Provide the (X, Y) coordinate of the cell's center where the given text is located.  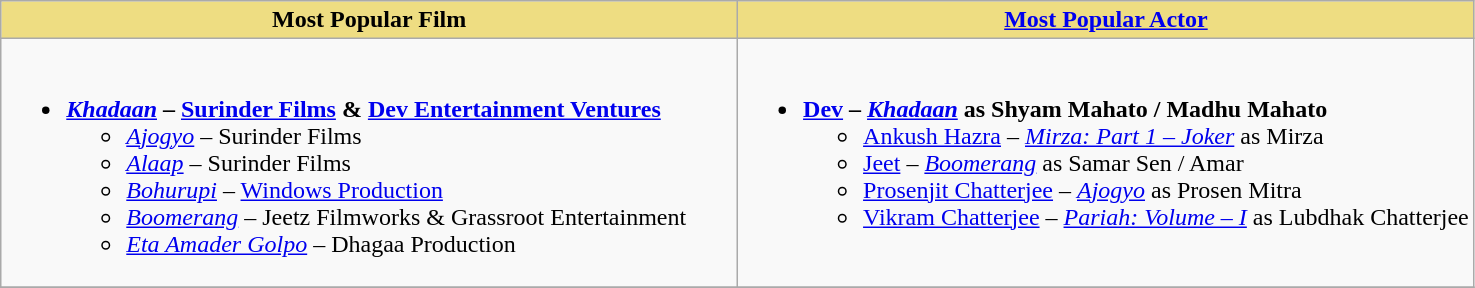
Most Popular Actor (1106, 20)
Most Popular Film (370, 20)
